Locate the cell with the specified text and output its (X, Y) center coordinate. 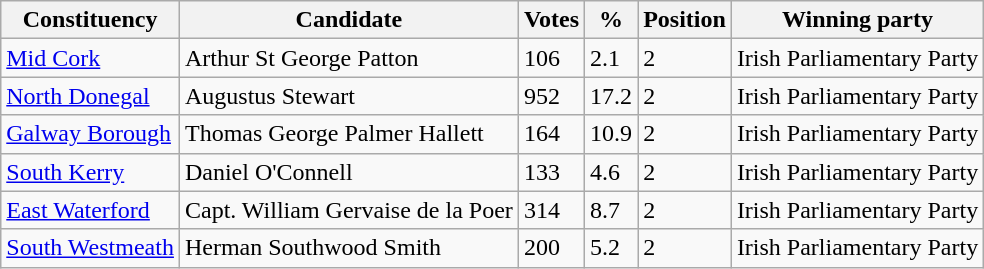
Arthur St George Patton (348, 58)
952 (551, 96)
133 (551, 172)
10.9 (612, 134)
Candidate (348, 20)
8.7 (612, 210)
Augustus Stewart (348, 96)
Position (685, 20)
Mid Cork (90, 58)
Constituency (90, 20)
314 (551, 210)
17.2 (612, 96)
East Waterford (90, 210)
200 (551, 248)
164 (551, 134)
Daniel O'Connell (348, 172)
Herman Southwood Smith (348, 248)
Galway Borough (90, 134)
2.1 (612, 58)
106 (551, 58)
4.6 (612, 172)
5.2 (612, 248)
South Westmeath (90, 248)
Winning party (857, 20)
North Donegal (90, 96)
% (612, 20)
Thomas George Palmer Hallett (348, 134)
Votes (551, 20)
South Kerry (90, 172)
Capt. William Gervaise de la Poer (348, 210)
